Locate the cell with the specified text and output its [x, y] center coordinate. 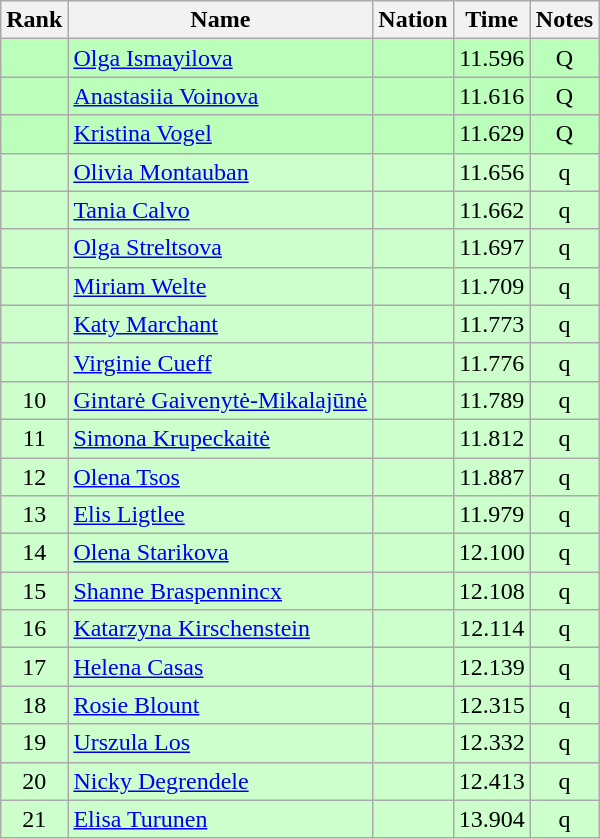
Anastasiia Voinova [220, 96]
Helena Casas [220, 667]
14 [34, 553]
17 [34, 667]
11.887 [492, 477]
Olena Starikova [220, 553]
Kristina Vogel [220, 134]
Gintarė Gaivenytė-Mikalajūnė [220, 400]
Katy Marchant [220, 324]
Name [220, 20]
15 [34, 591]
11 [34, 438]
Olga Ismayilova [220, 58]
12.108 [492, 591]
12.413 [492, 781]
Simona Krupeckaitė [220, 438]
20 [34, 781]
Elisa Turunen [220, 819]
Olga Streltsova [220, 248]
Tania Calvo [220, 210]
Shanne Braspennincx [220, 591]
Urszula Los [220, 743]
13.904 [492, 819]
12.315 [492, 705]
Nicky Degrendele [220, 781]
12.139 [492, 667]
Rosie Blount [220, 705]
11.709 [492, 286]
11.789 [492, 400]
12.332 [492, 743]
18 [34, 705]
Virginie Cueff [220, 362]
11.773 [492, 324]
11.979 [492, 515]
11.662 [492, 210]
10 [34, 400]
Katarzyna Kirschenstein [220, 629]
11.776 [492, 362]
11.629 [492, 134]
Time [492, 20]
Olivia Montauban [220, 172]
11.697 [492, 248]
Notes [564, 20]
11.656 [492, 172]
16 [34, 629]
Rank [34, 20]
19 [34, 743]
11.812 [492, 438]
Nation [413, 20]
13 [34, 515]
Olena Tsos [220, 477]
11.596 [492, 58]
Elis Ligtlee [220, 515]
11.616 [492, 96]
12.114 [492, 629]
12 [34, 477]
12.100 [492, 553]
Miriam Welte [220, 286]
21 [34, 819]
